Extract the [x, y] coordinate from the center of the cell holding the provided text.  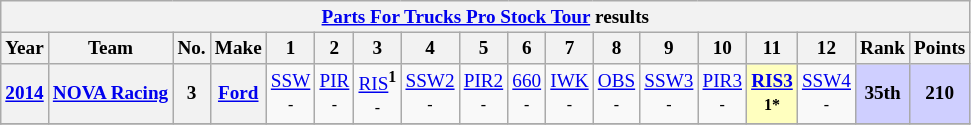
10 [722, 48]
8 [616, 48]
Points [939, 48]
RIS1- [378, 94]
1 [290, 48]
RIS31* [772, 94]
No. [192, 48]
Parts For Trucks Pro Stock Tour results [486, 17]
SSW3- [669, 94]
2 [334, 48]
PIR- [334, 94]
IWK- [570, 94]
6 [527, 48]
PIR2- [484, 94]
210 [939, 94]
Make [238, 48]
9 [669, 48]
Ford [238, 94]
PIR3- [722, 94]
4 [430, 48]
SSW2- [430, 94]
2014 [25, 94]
OBS- [616, 94]
7 [570, 48]
NOVA Racing [110, 94]
Rank [883, 48]
5 [484, 48]
35th [883, 94]
12 [826, 48]
660- [527, 94]
SSW4- [826, 94]
SSW- [290, 94]
Year [25, 48]
11 [772, 48]
Team [110, 48]
